For the text-containing cell, return its midpoint in (x, y) coordinate format. 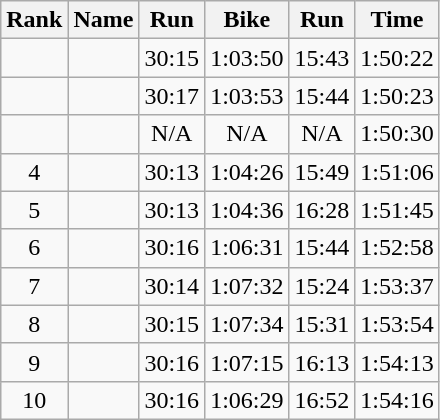
30:14 (172, 286)
Time (397, 20)
8 (34, 324)
1:52:58 (397, 248)
1:07:34 (247, 324)
4 (34, 172)
15:43 (322, 58)
16:52 (322, 400)
1:04:26 (247, 172)
1:51:45 (397, 210)
1:07:32 (247, 286)
7 (34, 286)
Bike (247, 20)
1:51:06 (397, 172)
1:03:53 (247, 96)
1:50:23 (397, 96)
16:13 (322, 362)
1:03:50 (247, 58)
1:53:37 (397, 286)
Rank (34, 20)
1:06:31 (247, 248)
15:24 (322, 286)
1:50:30 (397, 134)
5 (34, 210)
Name (104, 20)
15:31 (322, 324)
10 (34, 400)
1:54:13 (397, 362)
1:53:54 (397, 324)
1:54:16 (397, 400)
9 (34, 362)
30:17 (172, 96)
15:49 (322, 172)
16:28 (322, 210)
6 (34, 248)
1:07:15 (247, 362)
1:06:29 (247, 400)
1:04:36 (247, 210)
1:50:22 (397, 58)
